Extract the (x, y) coordinate from the center of the cell holding the provided text.  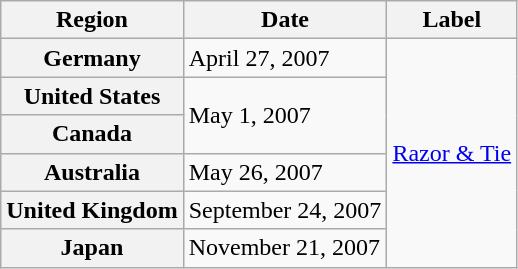
Region (92, 20)
Label (452, 20)
September 24, 2007 (285, 210)
Japan (92, 248)
United States (92, 96)
May 1, 2007 (285, 115)
Australia (92, 172)
Razor & Tie (452, 153)
April 27, 2007 (285, 58)
Germany (92, 58)
Date (285, 20)
Canada (92, 134)
November 21, 2007 (285, 248)
United Kingdom (92, 210)
May 26, 2007 (285, 172)
